Locate the cell with the specified text and output its (x, y) center coordinate. 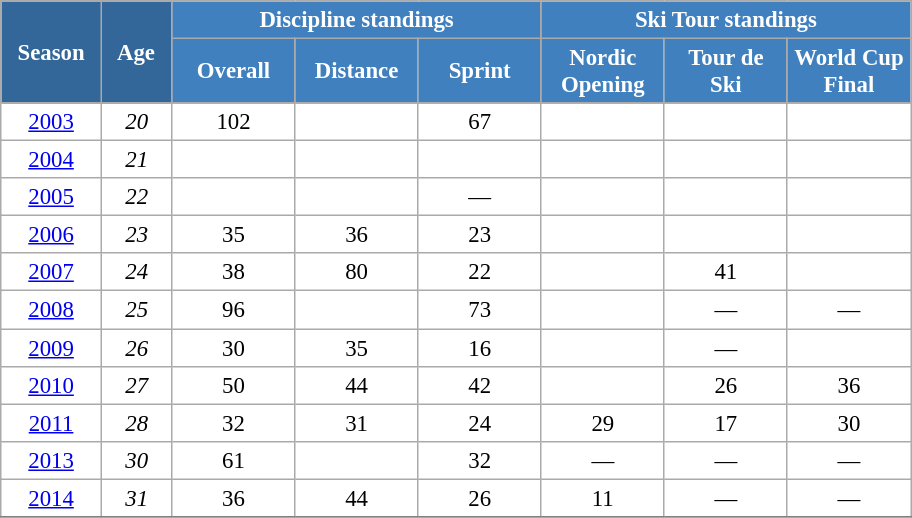
2007 (52, 273)
16 (480, 348)
29 (602, 423)
41 (726, 273)
2014 (52, 498)
67 (480, 122)
2006 (52, 235)
Sprint (480, 72)
NordicOpening (602, 72)
11 (602, 498)
2005 (52, 197)
2008 (52, 310)
Ski Tour standings (726, 20)
Overall (234, 72)
2011 (52, 423)
73 (480, 310)
Distance (356, 72)
38 (234, 273)
28 (136, 423)
17 (726, 423)
World CupFinal (848, 72)
42 (480, 385)
102 (234, 122)
80 (356, 273)
2013 (52, 460)
2010 (52, 385)
2009 (52, 348)
2004 (52, 160)
96 (234, 310)
Tour deSki (726, 72)
61 (234, 460)
Season (52, 52)
27 (136, 385)
21 (136, 160)
50 (234, 385)
20 (136, 122)
25 (136, 310)
2003 (52, 122)
Age (136, 52)
Discipline standings (356, 20)
